Return (x, y) of the center of cell containing provided text 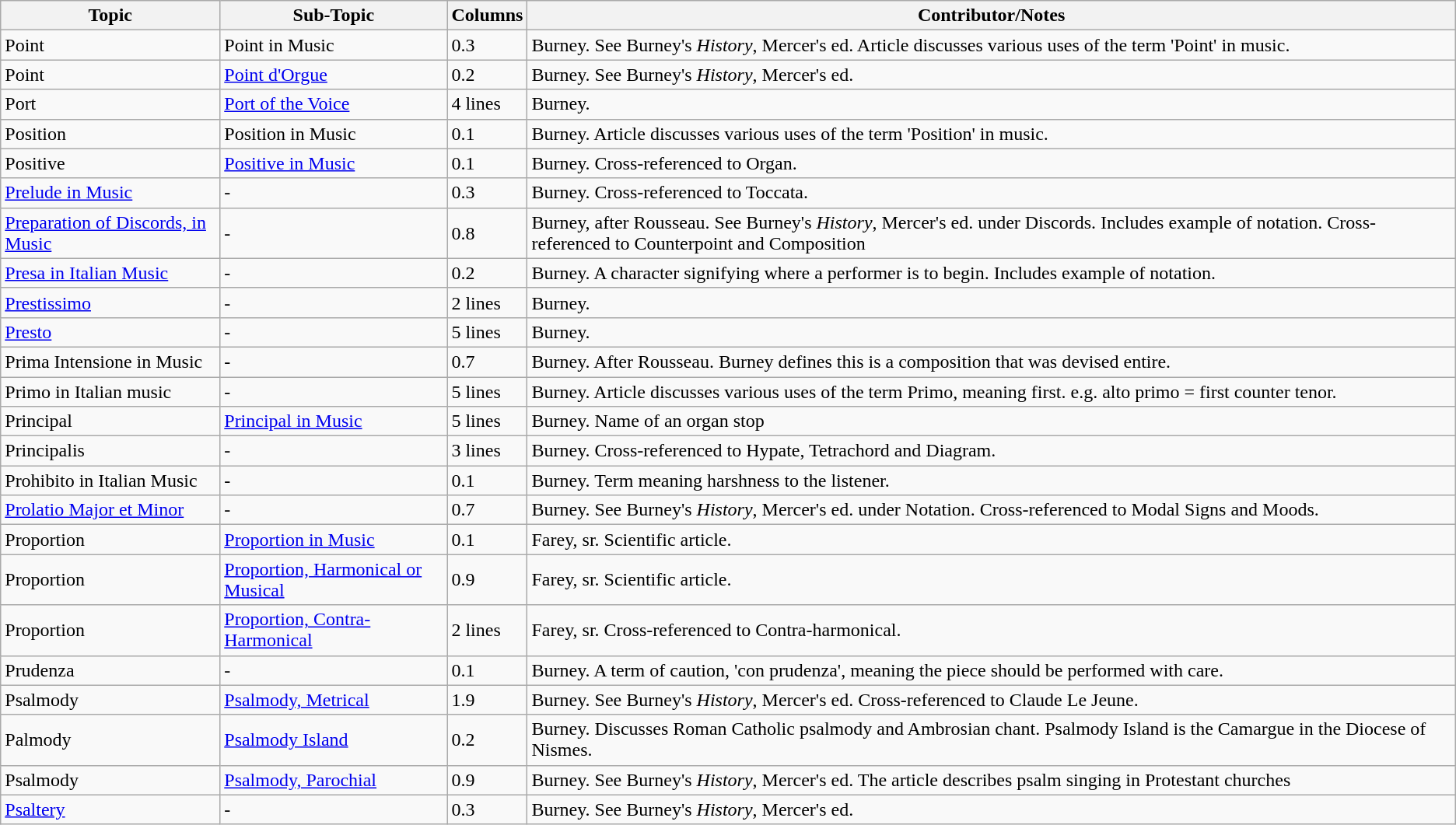
Psaltery (110, 809)
Sub-Topic (334, 16)
Point in Music (334, 45)
Proportion, Harmonical or Musical (334, 580)
Prudenza (110, 670)
Primo in Italian music (110, 391)
Port (110, 104)
Columns (487, 16)
Presa in Italian Music (110, 273)
Position (110, 134)
Position in Music (334, 134)
Burney. Term meaning harshness to the listener. (991, 481)
Prima Intensione in Music (110, 362)
Proportion, Contra-Harmonical (334, 630)
Burney. A term of caution, 'con prudenza', meaning the piece should be performed with care. (991, 670)
Prelude in Music (110, 193)
Burney. See Burney's History, Mercer's ed. under Notation. Cross-referenced to Modal Signs and Moods. (991, 510)
Burney. See Burney's History, Mercer's ed. Article discusses various uses of the term 'Point' in music. (991, 45)
Burney. A character signifying where a performer is to begin. Includes example of notation. (991, 273)
Burney. Cross-referenced to Toccata. (991, 193)
Farey, sr. Cross-referenced to Contra-harmonical. (991, 630)
Port of the Voice (334, 104)
Topic (110, 16)
Principal (110, 421)
Prohibito in Italian Music (110, 481)
Burney. After Rousseau. Burney defines this is a composition that was devised entire. (991, 362)
4 lines (487, 104)
Positive in Music (334, 163)
Prestissimo (110, 302)
Point d'Orgue (334, 75)
Burney. Article discusses various uses of the term Primo, meaning first. e.g. alto primo = first counter tenor. (991, 391)
Proportion in Music (334, 540)
Burney. Name of an organ stop (991, 421)
Presto (110, 332)
0.8 (487, 233)
Contributor/Notes (991, 16)
Burney. Discusses Roman Catholic psalmody and Ambrosian chant. Psalmody Island is the Camargue in the Diocese of Nismes. (991, 740)
3 lines (487, 451)
Preparation of Discords, in Music (110, 233)
1.9 (487, 700)
Burney. Cross-referenced to Hypate, Tetrachord and Diagram. (991, 451)
Burney. See Burney's History, Mercer's ed. Cross-referenced to Claude Le Jeune. (991, 700)
Positive (110, 163)
Principalis (110, 451)
Burney. Article discusses various uses of the term 'Position' in music. (991, 134)
Prolatio Major et Minor (110, 510)
Psalmody, Parochial (334, 780)
Psalmody Island (334, 740)
Psalmody, Metrical (334, 700)
Principal in Music (334, 421)
Burney. See Burney's History, Mercer's ed. The article describes psalm singing in Protestant churches (991, 780)
Palmody (110, 740)
Burney. Cross-referenced to Organ. (991, 163)
